Search for the cell housing the specified text and yield its (x, y) center coordinate. 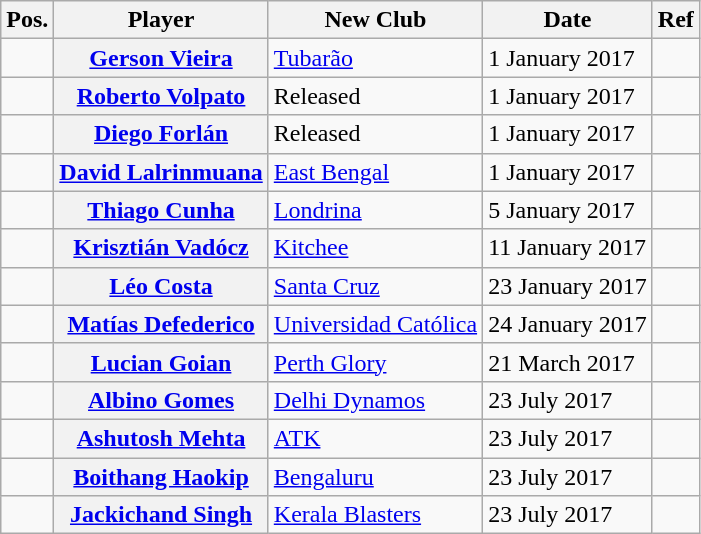
Kerala Blasters (375, 515)
Krisztián Vadócz (161, 248)
East Bengal (375, 172)
Date (568, 20)
Gerson Vieira (161, 58)
5 January 2017 (568, 210)
Thiago Cunha (161, 210)
Delhi Dynamos (375, 400)
Universidad Católica (375, 324)
New Club (375, 20)
24 January 2017 (568, 324)
Londrina (375, 210)
Lucian Goian (161, 362)
Jackichand Singh (161, 515)
Albino Gomes (161, 400)
Roberto Volpato (161, 96)
Kitchee (375, 248)
Boithang Haokip (161, 477)
Perth Glory (375, 362)
Player (161, 20)
Diego Forlán (161, 134)
Ashutosh Mehta (161, 438)
David Lalrinmuana (161, 172)
Pos. (28, 20)
ATK (375, 438)
Tubarão (375, 58)
Ref (676, 20)
Matías Defederico (161, 324)
Léo Costa (161, 286)
Bengaluru (375, 477)
21 March 2017 (568, 362)
Santa Cruz (375, 286)
11 January 2017 (568, 248)
23 January 2017 (568, 286)
